Locate the cell with the specified text and output its [X, Y] center coordinate. 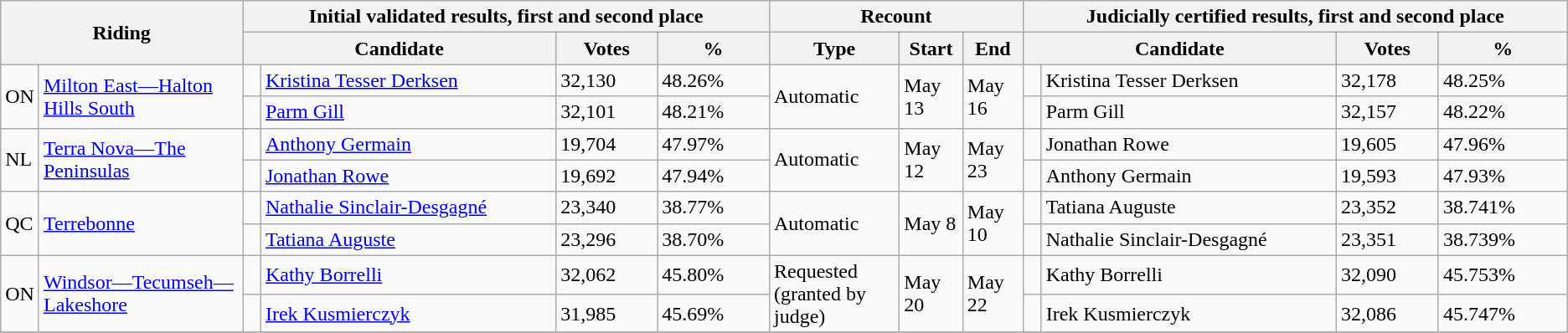
32,157 [1387, 112]
Judicially certified results, first and second place [1295, 17]
47.94% [714, 176]
Recount [896, 17]
38.741% [1503, 207]
48.26% [714, 80]
Terrebonne [141, 223]
May 16 [993, 96]
Riding [122, 33]
48.25% [1503, 80]
23,351 [1387, 239]
May 12 [931, 160]
45.753% [1503, 274]
23,340 [606, 207]
23,352 [1387, 207]
47.93% [1503, 176]
Milton East—Halton Hills South [141, 96]
May 20 [931, 294]
32,086 [1387, 313]
47.96% [1503, 144]
19,605 [1387, 144]
32,062 [606, 274]
NL [20, 160]
32,090 [1387, 274]
23,296 [606, 239]
47.97% [714, 144]
32,178 [1387, 80]
38.77% [714, 207]
May 13 [931, 96]
May 23 [993, 160]
End [993, 49]
32,101 [606, 112]
Windsor—Tecumseh—Lakeshore [141, 294]
38.739% [1503, 239]
May 22 [993, 294]
19,593 [1387, 176]
19,692 [606, 176]
45.80% [714, 274]
Requested(granted by judge) [834, 294]
Terra Nova—The Peninsulas [141, 160]
45.747% [1503, 313]
32,130 [606, 80]
Start [931, 49]
QC [20, 223]
48.21% [714, 112]
48.22% [1503, 112]
May 10 [993, 223]
31,985 [606, 313]
19,704 [606, 144]
Type [834, 49]
Initial validated results, first and second place [506, 17]
May 8 [931, 223]
38.70% [714, 239]
45.69% [714, 313]
